Scan for the cell matching the given text and deliver its [X, Y] coordinate at center. 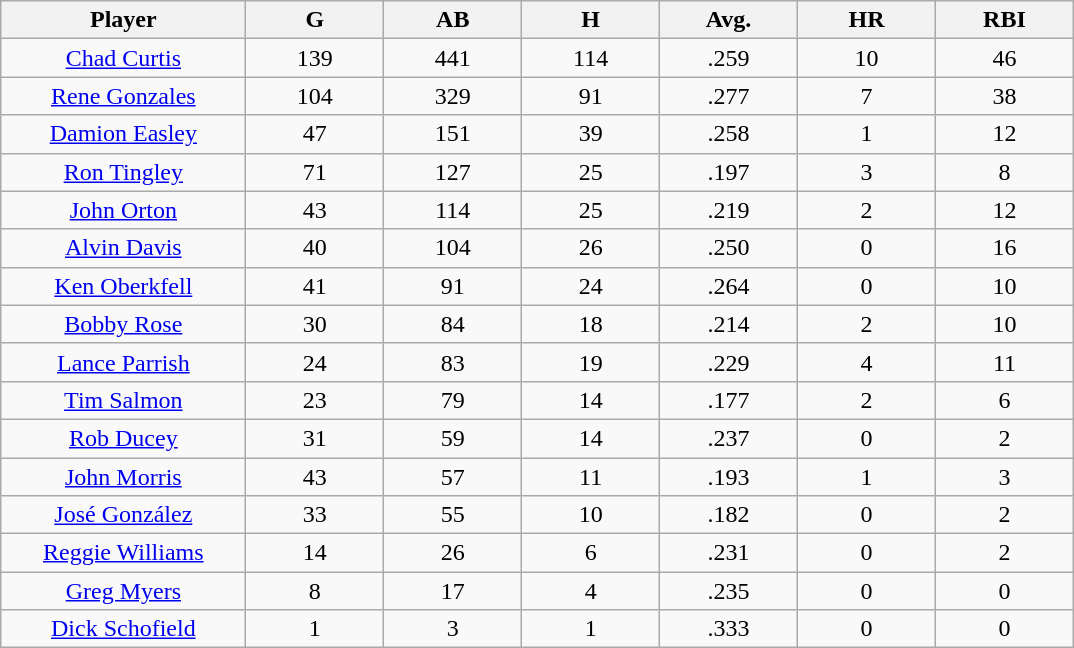
.235 [729, 591]
Ken Oberkfell [124, 286]
.258 [729, 134]
7 [867, 96]
.264 [729, 286]
.333 [729, 629]
18 [591, 324]
AB [453, 20]
55 [453, 515]
151 [453, 134]
.197 [729, 172]
.277 [729, 96]
.237 [729, 438]
Lance Parrish [124, 362]
.177 [729, 400]
79 [453, 400]
41 [315, 286]
Rob Ducey [124, 438]
57 [453, 477]
71 [315, 172]
RBI [1004, 20]
John Morris [124, 477]
Bobby Rose [124, 324]
40 [315, 248]
33 [315, 515]
.214 [729, 324]
.193 [729, 477]
Avg. [729, 20]
Tim Salmon [124, 400]
31 [315, 438]
23 [315, 400]
HR [867, 20]
.182 [729, 515]
Alvin Davis [124, 248]
47 [315, 134]
Greg Myers [124, 591]
83 [453, 362]
17 [453, 591]
John Orton [124, 210]
38 [1004, 96]
José González [124, 515]
84 [453, 324]
Dick Schofield [124, 629]
16 [1004, 248]
G [315, 20]
.219 [729, 210]
30 [315, 324]
59 [453, 438]
39 [591, 134]
19 [591, 362]
.231 [729, 553]
.250 [729, 248]
139 [315, 58]
Rene Gonzales [124, 96]
H [591, 20]
Ron Tingley [124, 172]
441 [453, 58]
127 [453, 172]
.259 [729, 58]
Reggie Williams [124, 553]
Chad Curtis [124, 58]
46 [1004, 58]
Damion Easley [124, 134]
Player [124, 20]
329 [453, 96]
.229 [729, 362]
